Extract the (X, Y) coordinate from the center of the cell holding the provided text.  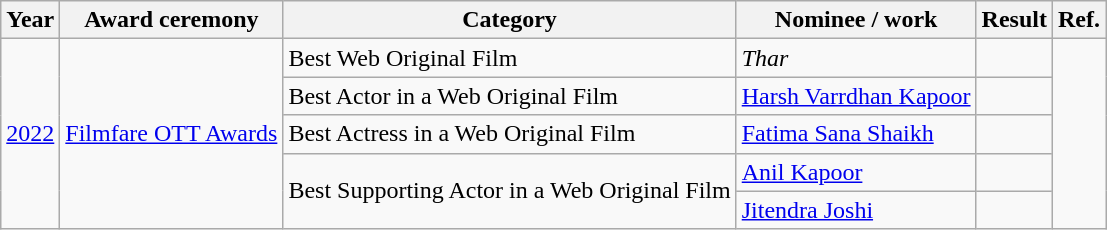
Harsh Varrdhan Kapoor (856, 96)
Result (1014, 20)
Best Web Original Film (510, 58)
Best Supporting Actor in a Web Original Film (510, 191)
Thar (856, 58)
Fatima Sana Shaikh (856, 134)
Best Actress in a Web Original Film (510, 134)
Year (30, 20)
Award ceremony (172, 20)
Jitendra Joshi (856, 210)
Anil Kapoor (856, 172)
Ref. (1078, 20)
Nominee / work (856, 20)
Filmfare OTT Awards (172, 134)
2022 (30, 134)
Category (510, 20)
Best Actor in a Web Original Film (510, 96)
